Scan for the cell matching the given text and deliver its [X, Y] coordinate at center. 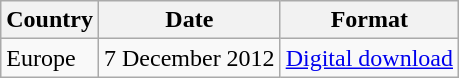
7 December 2012 [189, 58]
Format [369, 20]
Country [50, 20]
Europe [50, 58]
Date [189, 20]
Digital download [369, 58]
